Output the (X, Y) coordinate of the center of the cell containing the given text.  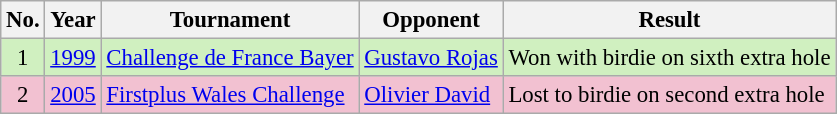
2 (23, 95)
Tournament (230, 20)
2005 (73, 95)
Firstplus Wales Challenge (230, 95)
Lost to birdie on second extra hole (670, 95)
Won with birdie on sixth extra hole (670, 58)
Olivier David (431, 95)
No. (23, 20)
Gustavo Rojas (431, 58)
Challenge de France Bayer (230, 58)
Year (73, 20)
1999 (73, 58)
1 (23, 58)
Opponent (431, 20)
Result (670, 20)
